Capture the cell that displays the provided text and extract its [x, y] central coordinate. 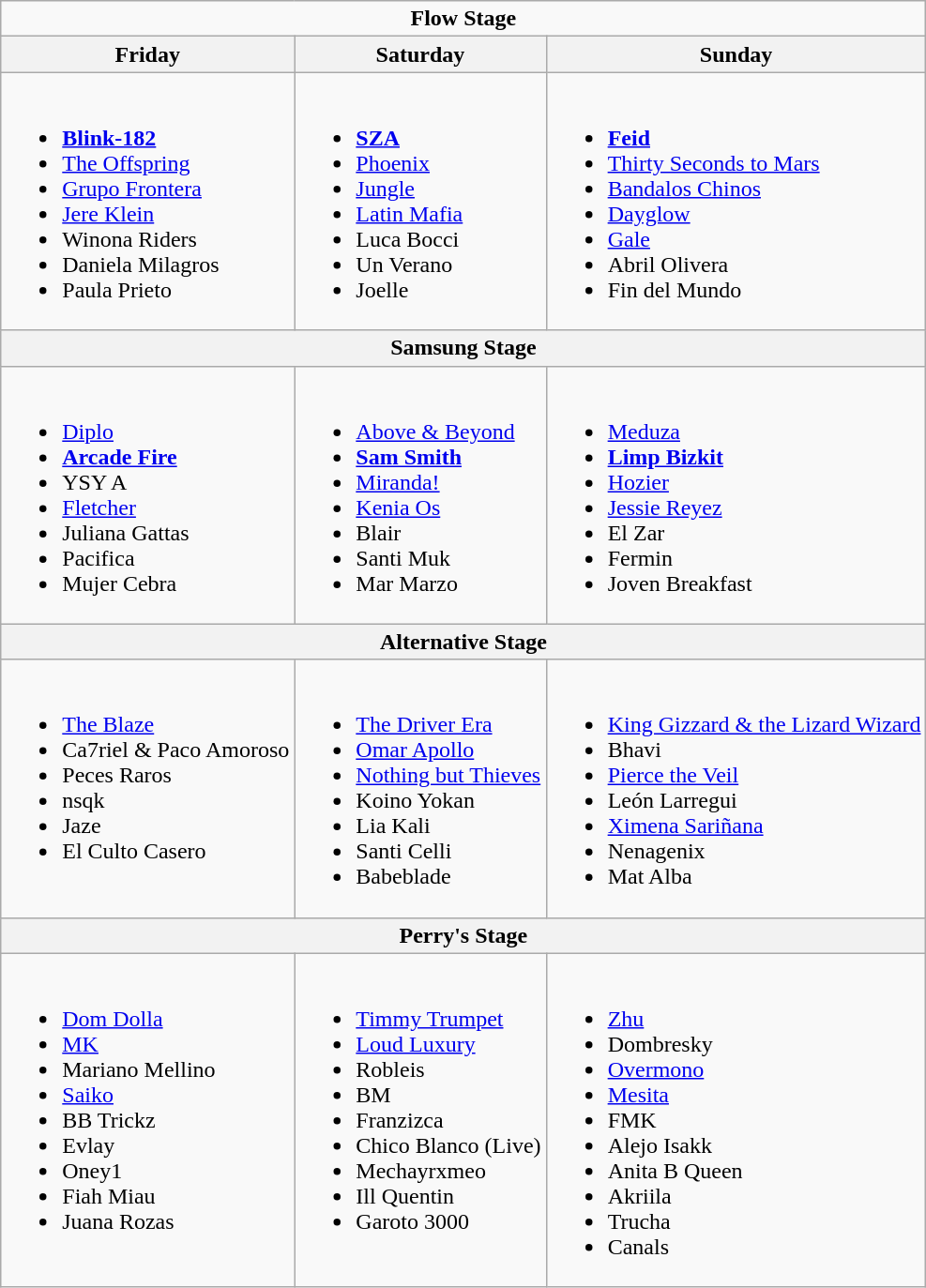
Perry's Stage [463, 935]
King Gizzard & the Lizard WizardBhaviPierce the VeilLeón LarreguiXimena SariñanaNenagenixMat Alba [736, 788]
Saturday [420, 54]
Sunday [736, 54]
FeidThirty Seconds to MarsBandalos ChinosDayglowGaleAbril OliveraFin del Mundo [736, 201]
Friday [148, 54]
SZAPhoenixJungleLatin MafiaLuca BocciUn VeranoJoelle [420, 201]
ZhuDombreskyOvermonoMesitaFMKAlejo IsakkAnita B QueenAkriilaTruchaCanals [736, 1120]
MeduzaLimp BizkitHozierJessie ReyezEl ZarFerminJoven Breakfast [736, 495]
Dom DollaMKMariano MellinoSaikoBB TrickzEvlayOney1Fiah MiauJuana Rozas [148, 1120]
Alternative Stage [463, 642]
Timmy TrumpetLoud LuxuryRobleisBMFranzizcaChico Blanco (Live)MechayrxmeoIll QuentinGaroto 3000 [420, 1120]
Above & BeyondSam SmithMiranda!Kenia OsBlairSanti MukMar Marzo [420, 495]
The Driver EraOmar ApolloNothing but ThievesKoino YokanLia KaliSanti CelliBabeblade [420, 788]
Samsung Stage [463, 348]
Blink-182The OffspringGrupo FronteraJere KleinWinona RidersDaniela MilagrosPaula Prieto [148, 201]
DiploArcade FireYSY AFletcherJuliana GattasPacificaMujer Cebra [148, 495]
The BlazeCa7riel & Paco AmorosoPeces RarosnsqkJazeEl Culto Casero [148, 788]
Flow Stage [463, 19]
